For the text-containing cell, return its midpoint in (X, Y) coordinate format. 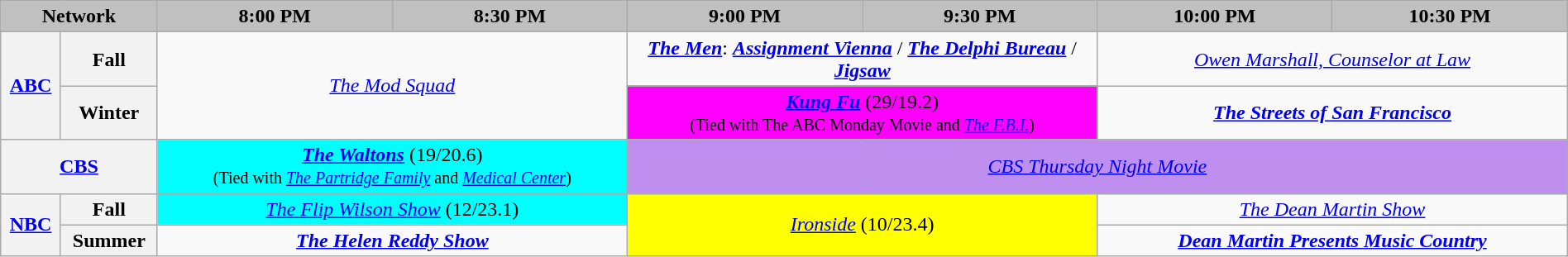
8:00 PM (275, 17)
10:30 PM (1450, 17)
The Men: Assignment Vienna / The Delphi Bureau / Jigsaw (862, 59)
Dean Martin Presents Music Country (1332, 240)
The Flip Wilson Show (12/23.1) (392, 209)
9:00 PM (744, 17)
The Dean Martin Show (1332, 209)
Network (79, 17)
Owen Marshall, Counselor at Law (1332, 59)
Summer (109, 240)
Kung Fu (29/19.2)(Tied with The ABC Monday Movie and The F.B.I.) (862, 112)
The Mod Squad (392, 86)
CBS (79, 167)
The Helen Reddy Show (392, 240)
9:30 PM (980, 17)
8:30 PM (509, 17)
10:00 PM (1215, 17)
Winter (109, 112)
ABC (31, 86)
The Waltons (19/20.6)(Tied with The Partridge Family and Medical Center) (392, 167)
Ironside (10/23.4) (862, 225)
The Streets of San Francisco (1332, 112)
CBS Thursday Night Movie (1097, 167)
NBC (31, 225)
